Capture the cell that displays the provided text and extract its [X, Y] central coordinate. 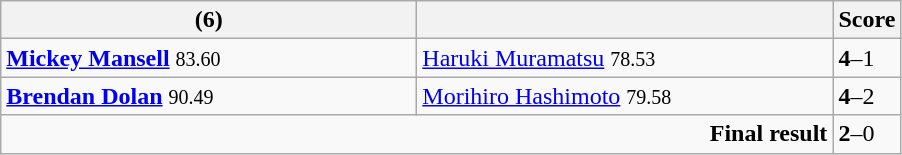
Score [867, 20]
2–0 [867, 134]
Mickey Mansell 83.60 [209, 58]
Brendan Dolan 90.49 [209, 96]
Morihiro Hashimoto 79.58 [625, 96]
4–1 [867, 58]
Final result [417, 134]
(6) [209, 20]
Haruki Muramatsu 78.53 [625, 58]
4–2 [867, 96]
